Identify which cell holds the provided text, then report its [x, y] central coordinate. 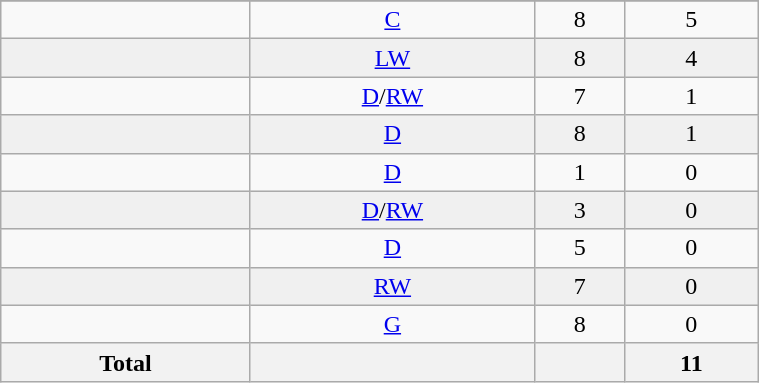
Total [126, 362]
C [392, 20]
4 [692, 58]
11 [692, 362]
RW [392, 286]
3 [580, 210]
G [392, 324]
LW [392, 58]
